Provide the [x, y] coordinate of the cell's center where the given text is located.  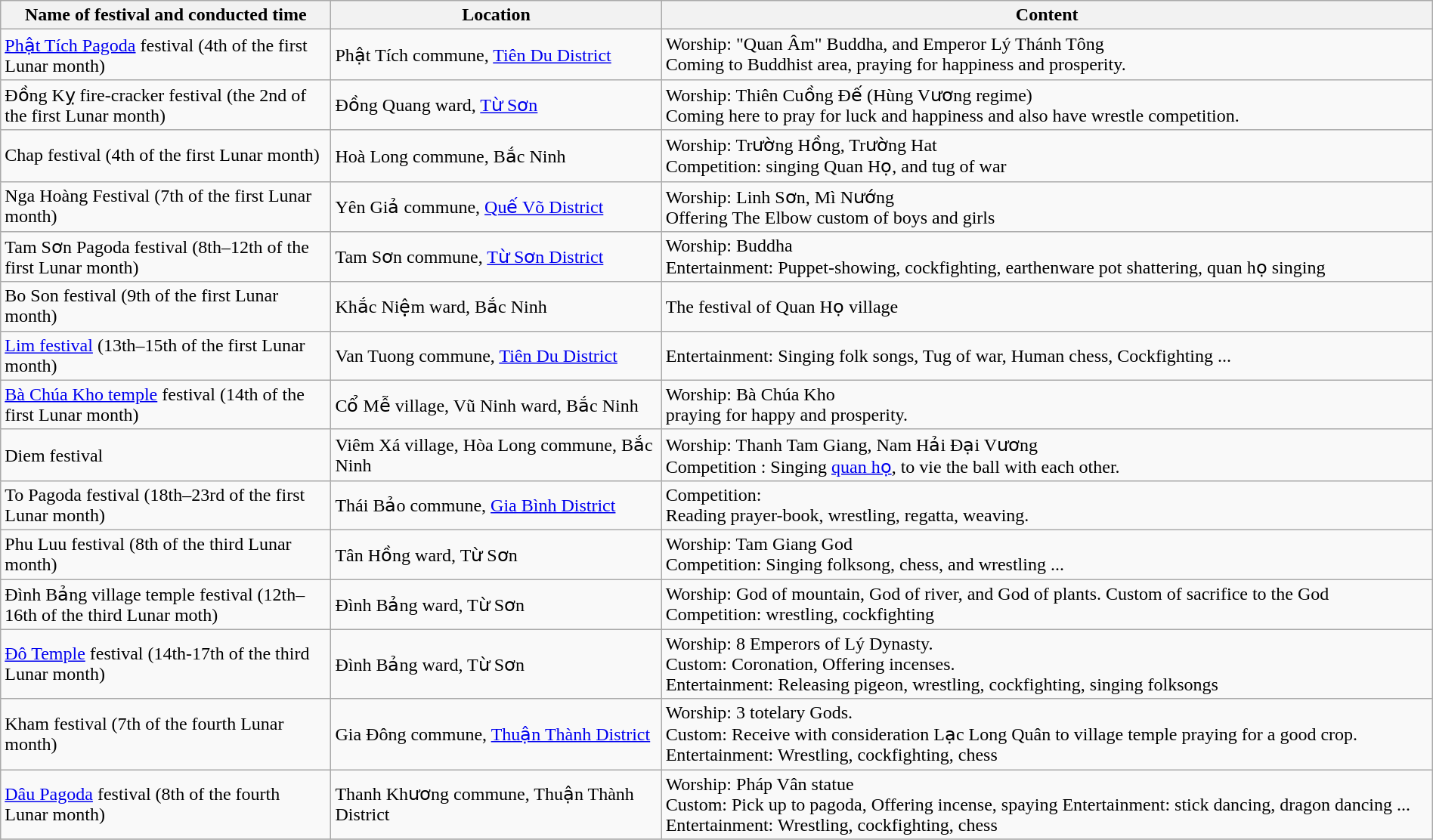
Lim festival (13th–15th of the first Lunar month) [166, 355]
Thanh Khương commune, Thuận Thành District [496, 804]
Yên Giả commune, Quế Võ District [496, 207]
Worship: Trường Hồng, Trường HatCompetition: singing Quan Họ, and tug of war [1047, 156]
Hoà Long commune, Bắc Ninh [496, 156]
Cổ Mễ village, Vũ Ninh ward, Bắc Ninh [496, 405]
Content [1047, 15]
Viêm Xá village, Hòa Long commune, Bắc Ninh [496, 455]
Kham festival (7th of the fourth Lunar month) [166, 734]
Location [496, 15]
Đô Temple festival (14th-17th of the third Lunar month) [166, 664]
Diem festival [166, 455]
Competition:Reading prayer-book, wrestling, regatta, weaving. [1047, 505]
Dâu Pagoda festival (8th of the fourth Lunar month) [166, 804]
Tam Sơn Pagoda festival (8th–12th of the first Lunar month) [166, 257]
The festival of Quan Họ village [1047, 307]
Đồng Quang ward, Từ Sơn [496, 104]
Van Tuong commune, Tiên Du District [496, 355]
Bo Son festival (9th of the first Lunar month) [166, 307]
Worship: Tam Giang GodCompetition: Singing folksong, chess, and wrestling ... [1047, 554]
Đình Bảng village temple festival (12th–16th of the third Lunar moth) [166, 604]
To Pagoda festival (18th–23rd of the first Lunar month) [166, 505]
Name of festival and conducted time [166, 15]
Tân Hồng ward, Từ Sơn [496, 554]
Worship: Linh Sơn, Mì NướngOffering The Elbow custom of boys and girls [1047, 207]
Nga Hoàng Festival (7th of the first Lunar month) [166, 207]
Worship: God of mountain, God of river, and God of plants. Custom of sacrifice to the God Competition: wrestling, cockfighting [1047, 604]
Thái Bảo commune, Gia Bình District [496, 505]
Worship: BuddhaEntertainment: Puppet-showing, cockfighting, earthenware pot shattering, quan họ singing [1047, 257]
Chap festival (4th of the first Lunar month) [166, 156]
Gia Đông commune, Thuận Thành District [496, 734]
Phu Luu festival (8th of the third Lunar month) [166, 554]
Tam Sơn commune, Từ Sơn District [496, 257]
Worship: "Quan Âm" Buddha, and Emperor Lý Thánh TôngComing to Buddhist area, praying for happiness and prosperity. [1047, 54]
Bà Chúa Kho temple festival (14th of the first Lunar month) [166, 405]
Worship: Thiên Cuồng Đế (Hùng Vương regime)Coming here to pray for luck and happiness and also have wrestle competition. [1047, 104]
Worship: Thanh Tam Giang, Nam Hải Đại VươngCompetition : Singing quan họ, to vie the ball with each other. [1047, 455]
Phật Tích Pagoda festival (4th of the first Lunar month) [166, 54]
Worship: 8 Emperors of Lý Dynasty.Custom: Coronation, Offering incenses.Entertainment: Releasing pigeon, wrestling, cockfighting, singing folksongs [1047, 664]
Đồng Kỵ fire-cracker festival (the 2nd of the first Lunar month) [166, 104]
Worship: Bà Chúa Khopraying for happy and prosperity. [1047, 405]
Entertainment: Singing folk songs, Tug of war, Human chess, Cockfighting ... [1047, 355]
Khắc Niệm ward, Bắc Ninh [496, 307]
Phật Tích commune, Tiên Du District [496, 54]
